Capture the cell that displays the provided text and extract its (X, Y) central coordinate. 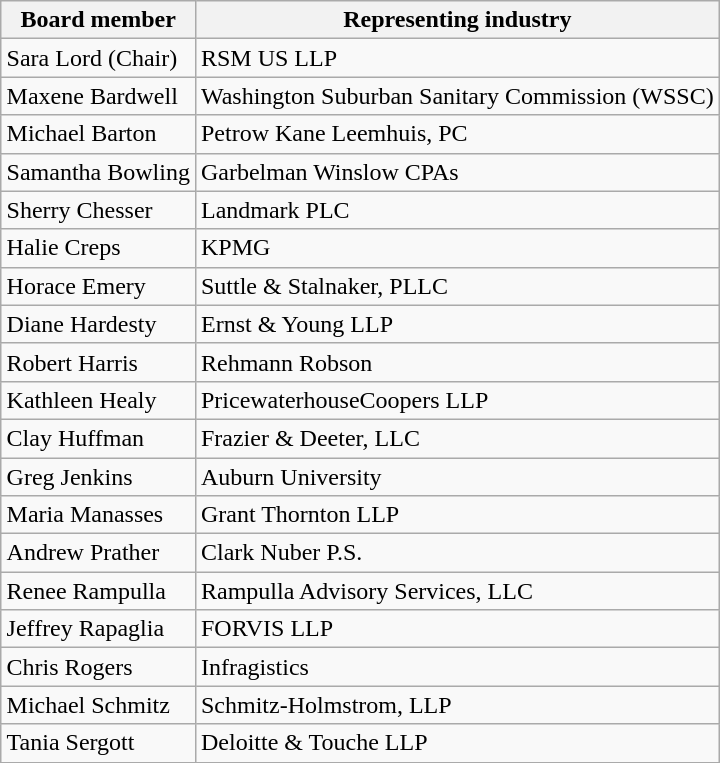
Landmark PLC (457, 210)
Horace Emery (98, 286)
Greg Jenkins (98, 477)
Sherry Chesser (98, 210)
PricewaterhouseCoopers LLP (457, 400)
Tania Sergott (98, 743)
Clark Nuber P.S. (457, 553)
Frazier & Deeter, LLC (457, 438)
Clay Huffman (98, 438)
Ernst & Young LLP (457, 324)
Grant Thornton LLP (457, 515)
Chris Rogers (98, 667)
RSM US LLP (457, 58)
Sara Lord (Chair) (98, 58)
Michael Barton (98, 134)
Board member (98, 20)
FORVIS LLP (457, 629)
Andrew Prather (98, 553)
KPMG (457, 248)
Infragistics (457, 667)
Deloitte & Touche LLP (457, 743)
Auburn University (457, 477)
Kathleen Healy (98, 400)
Michael Schmitz (98, 705)
Garbelman Winslow CPAs (457, 172)
Rehmann Robson (457, 362)
Halie Creps (98, 248)
Samantha Bowling (98, 172)
Suttle & Stalnaker, PLLC (457, 286)
Renee Rampulla (98, 591)
Diane Hardesty (98, 324)
Washington Suburban Sanitary Commission (WSSC) (457, 96)
Maria Manasses (98, 515)
Schmitz-Holmstrom, LLP (457, 705)
Petrow Kane Leemhuis, PC (457, 134)
Maxene Bardwell (98, 96)
Representing industry (457, 20)
Robert Harris (98, 362)
Rampulla Advisory Services, LLC (457, 591)
Jeffrey Rapaglia (98, 629)
